Scan for the cell matching the given text and deliver its [x, y] coordinate at center. 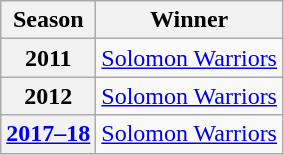
2017–18 [48, 134]
2011 [48, 58]
Winner [190, 20]
Season [48, 20]
2012 [48, 96]
